Find where the given text appears and provide that cell's center as [X, Y] coordinate. 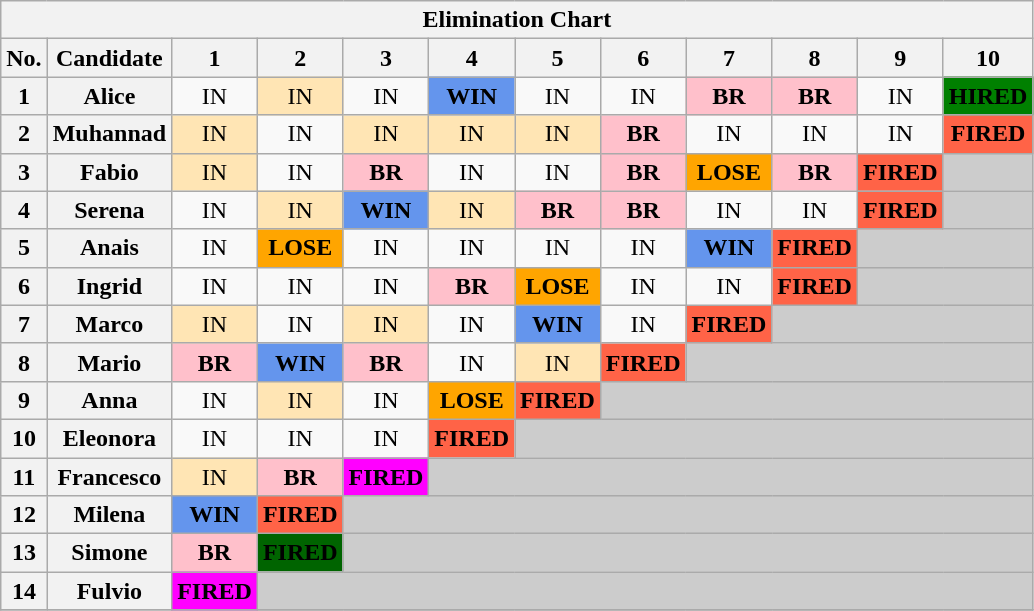
Fulvio [109, 591]
No. [24, 58]
Elimination Chart [517, 20]
13 [24, 553]
Milena [109, 515]
Fabio [109, 172]
Marco [109, 324]
HIRED [988, 96]
Mario [109, 362]
Eleonora [109, 438]
Simone [109, 553]
Ingrid [109, 286]
Muhannad [109, 134]
Candidate [109, 58]
Francesco [109, 477]
14 [24, 591]
Anna [109, 400]
Alice [109, 96]
Serena [109, 210]
Anais [109, 248]
12 [24, 515]
11 [24, 477]
